Return (X, Y) of the center of cell containing provided text 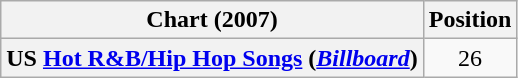
US Hot R&B/Hip Hop Songs (Billboard) (212, 58)
Position (470, 20)
Chart (2007) (212, 20)
26 (470, 58)
